Extract the (X, Y) coordinate from the center of the cell holding the provided text.  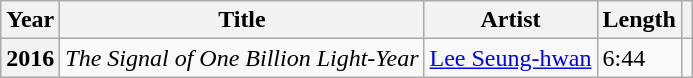
Artist (510, 20)
The Signal of One Billion Light-Year (242, 58)
Lee Seung-hwan (510, 58)
Year (30, 20)
Length (639, 20)
2016 (30, 58)
6:44 (639, 58)
Title (242, 20)
